Provide the (X, Y) coordinate of the cell's center where the given text is located.  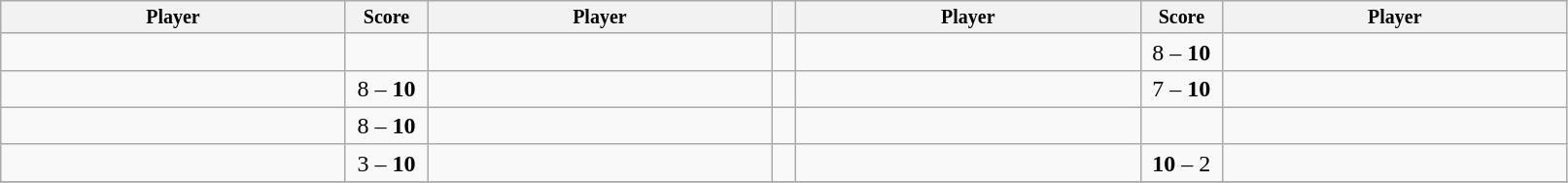
3 – 10 (386, 163)
10 – 2 (1181, 163)
7 – 10 (1181, 89)
